Find where the given text appears and provide that cell's center as (X, Y) coordinate. 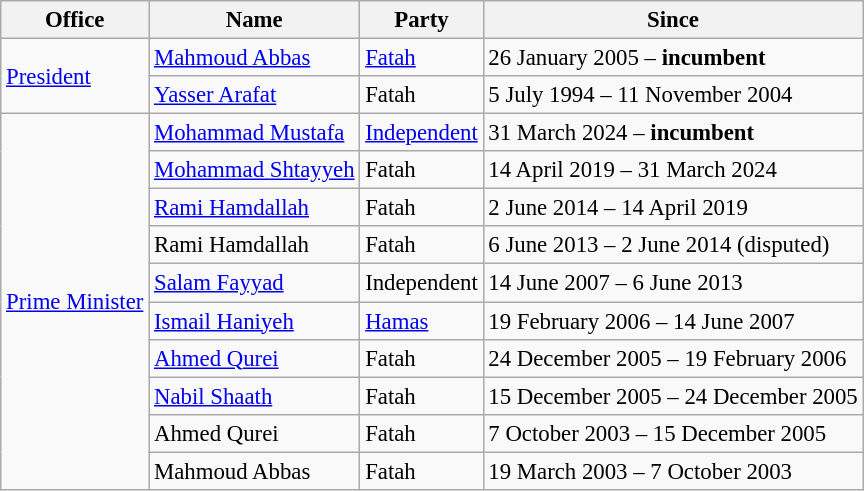
Prime Minister (75, 302)
Mohammad Mustafa (254, 133)
Nabil Shaath (254, 396)
Party (422, 20)
2 June 2014 – 14 April 2019 (673, 208)
14 June 2007 – 6 June 2013 (673, 283)
Ismail Haniyeh (254, 321)
19 March 2003 – 7 October 2003 (673, 471)
15 December 2005 – 24 December 2005 (673, 396)
5 July 1994 – 11 November 2004 (673, 95)
Hamas (422, 321)
Name (254, 20)
14 April 2019 – 31 March 2024 (673, 170)
24 December 2005 – 19 February 2006 (673, 358)
6 June 2013 – 2 June 2014 (disputed) (673, 245)
Office (75, 20)
Yasser Arafat (254, 95)
Since (673, 20)
19 February 2006 – 14 June 2007 (673, 321)
7 October 2003 – 15 December 2005 (673, 433)
26 January 2005 – incumbent (673, 58)
President (75, 76)
31 March 2024 – incumbent (673, 133)
Salam Fayyad (254, 283)
Mohammad Shtayyeh (254, 170)
